Extract the (X, Y) coordinate from the center of the cell holding the provided text.  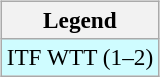
ITF WTT (1–2) (80, 57)
Legend (80, 20)
